Pinpoint the cell where the given text exists, returning its (x, y) midpoint coordinate. 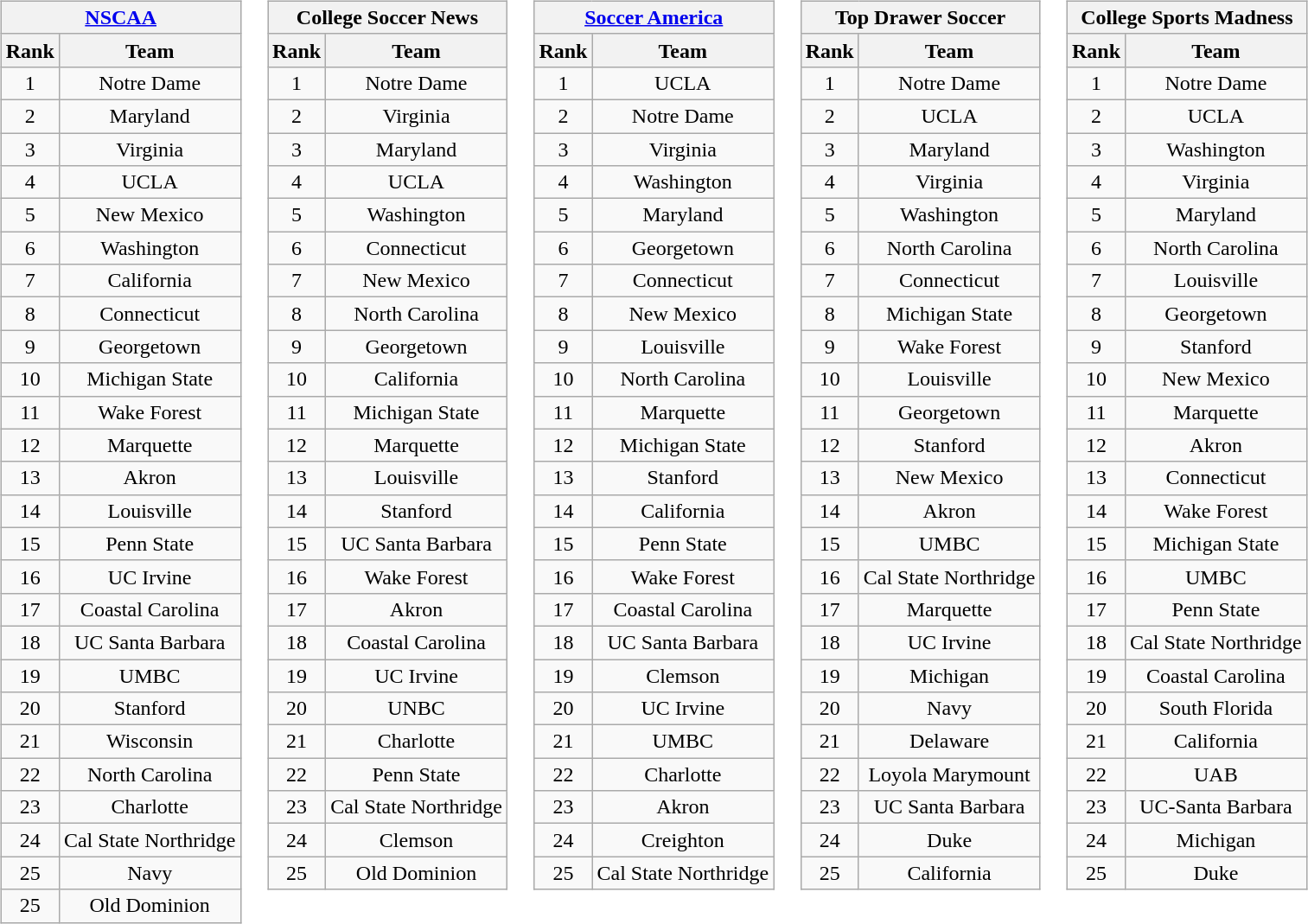
Creighton (683, 840)
UNBC (417, 709)
Wisconsin (150, 742)
College Sports Madness (1186, 17)
NSCAA (121, 17)
UC-Santa Barbara (1216, 807)
Delaware (949, 742)
Top Drawer Soccer (920, 17)
Loyola Marymount (949, 774)
South Florida (1216, 709)
UAB (1216, 774)
Soccer America (654, 17)
College Soccer News (387, 17)
